Extract the (x, y) coordinate from the center of the cell holding the provided text.  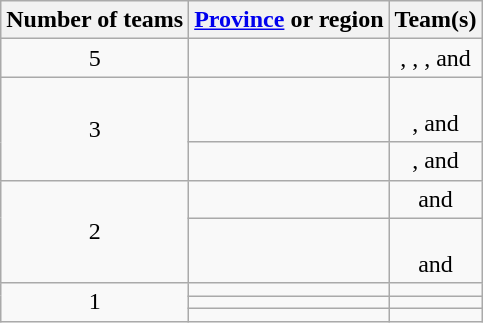
Province or region (289, 20)
Team(s) (436, 20)
, , , and (436, 58)
2 (95, 232)
1 (95, 302)
5 (95, 58)
3 (95, 128)
Number of teams (95, 20)
